Detect which cell encompasses the target text, then output its (x, y) center coordinate. 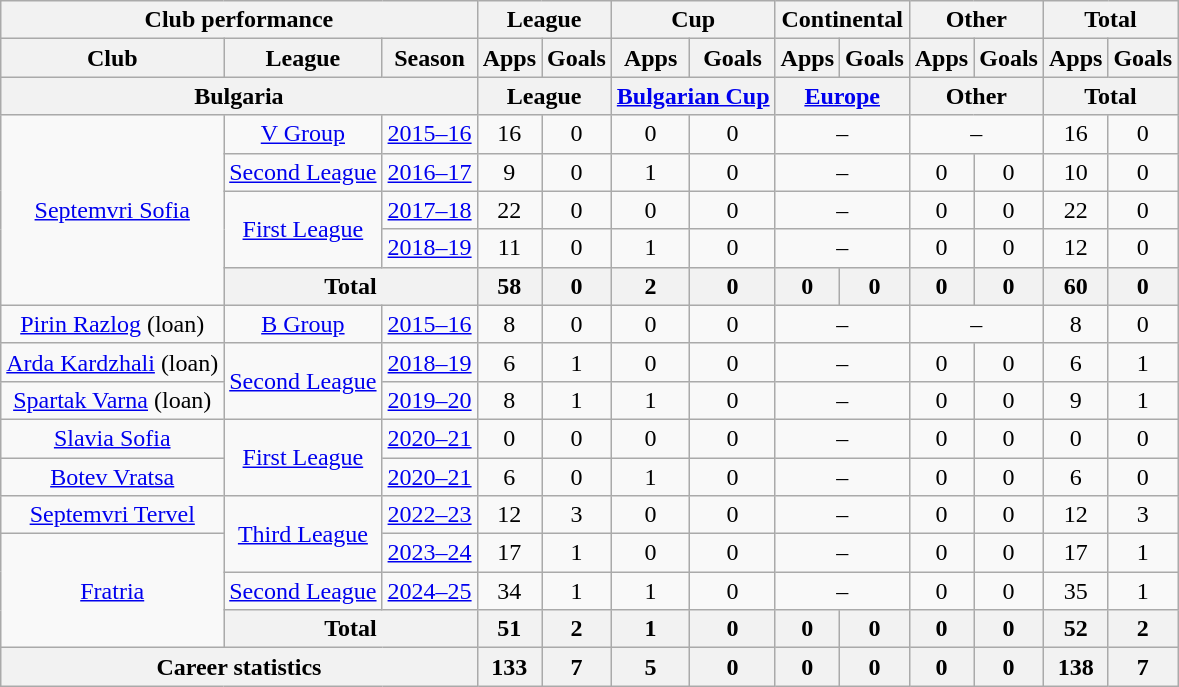
10 (1075, 172)
Fratria (112, 591)
133 (509, 667)
51 (509, 629)
34 (509, 591)
Pirin Razlog (loan) (112, 324)
2023–24 (430, 553)
52 (1075, 629)
138 (1075, 667)
Spartak Varna (loan) (112, 400)
58 (509, 286)
Club (112, 58)
Septemvri Sofia (112, 210)
Season (430, 58)
Club performance (239, 20)
2019–20 (430, 400)
Continental (842, 20)
Slavia Sofia (112, 438)
Botev Vratsa (112, 477)
2017–18 (430, 210)
Career statistics (239, 667)
B Group (303, 324)
11 (509, 248)
Bulgarian Cup (693, 96)
2016–17 (430, 172)
Bulgaria (239, 96)
Third League (303, 534)
Septemvri Tervel (112, 515)
Arda Kardzhali (loan) (112, 362)
35 (1075, 591)
2022–23 (430, 515)
V Group (303, 134)
Europe (842, 96)
5 (650, 667)
2024–25 (430, 591)
Cup (693, 20)
60 (1075, 286)
